Locate the cell with the specified text and output its (X, Y) center coordinate. 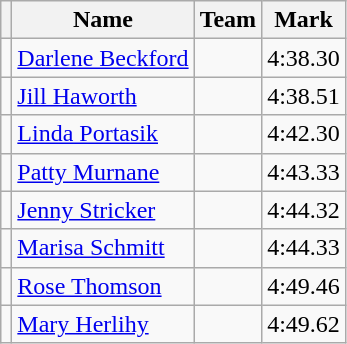
4:49.46 (304, 286)
Name (103, 20)
Marisa Schmitt (103, 248)
Linda Portasik (103, 134)
Team (228, 20)
4:38.51 (304, 96)
4:44.32 (304, 210)
4:43.33 (304, 172)
Mary Herlihy (103, 324)
4:42.30 (304, 134)
Mark (304, 20)
4:38.30 (304, 58)
4:49.62 (304, 324)
Jill Haworth (103, 96)
Patty Murnane (103, 172)
Darlene Beckford (103, 58)
Rose Thomson (103, 286)
Jenny Stricker (103, 210)
4:44.33 (304, 248)
